Find where the given text appears and provide that cell's center as [X, Y] coordinate. 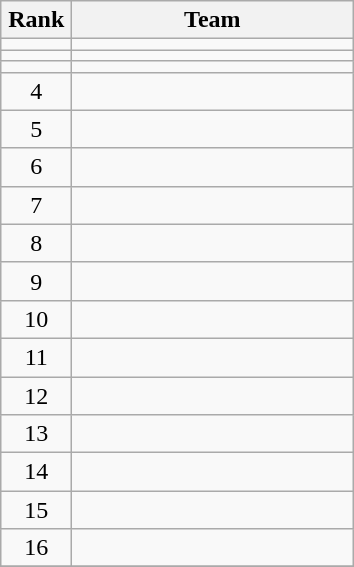
11 [36, 357]
16 [36, 548]
14 [36, 472]
8 [36, 243]
9 [36, 281]
15 [36, 510]
7 [36, 205]
Rank [36, 20]
5 [36, 129]
Team [212, 20]
10 [36, 319]
4 [36, 91]
12 [36, 395]
13 [36, 434]
6 [36, 167]
